Find where the given text appears and provide that cell's center as (X, Y) coordinate. 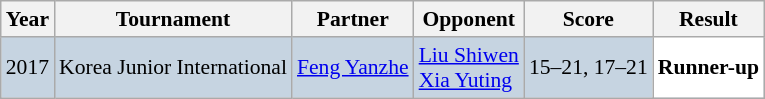
Tournament (173, 19)
Korea Junior International (173, 68)
Score (588, 19)
Opponent (469, 19)
Runner-up (708, 68)
2017 (28, 68)
15–21, 17–21 (588, 68)
Partner (353, 19)
Feng Yanzhe (353, 68)
Liu Shiwen Xia Yuting (469, 68)
Year (28, 19)
Result (708, 19)
